Search for the cell housing the specified text and yield its [X, Y] center coordinate. 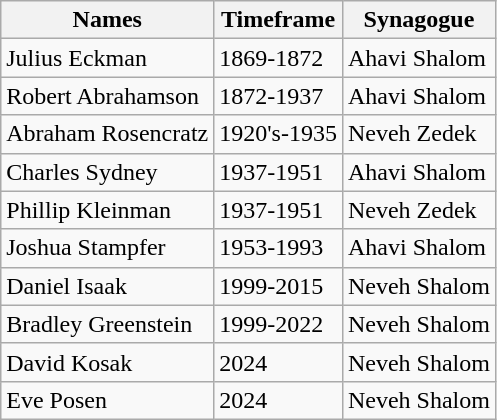
Daniel Isaak [108, 286]
1999-2015 [278, 286]
Charles Sydney [108, 172]
Robert Abrahamson [108, 96]
1953-1993 [278, 248]
Synagogue [418, 20]
Julius Eckman [108, 58]
1869-1872 [278, 58]
Names [108, 20]
Joshua Stampfer [108, 248]
Bradley Greenstein [108, 324]
1920's-1935 [278, 134]
Phillip Kleinman [108, 210]
Abraham Rosencratz [108, 134]
1872-1937 [278, 96]
Eve Posen [108, 400]
1999-2022 [278, 324]
Timeframe [278, 20]
David Kosak [108, 362]
